For the text-containing cell, return its midpoint in (x, y) coordinate format. 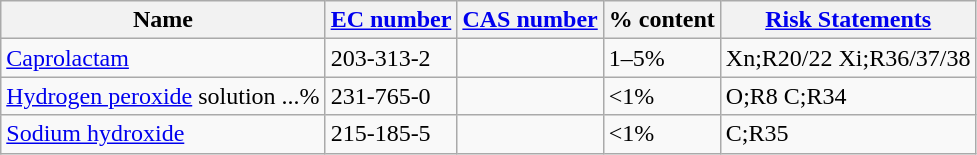
215-185-5 (391, 134)
C;R35 (848, 134)
Sodium hydroxide (163, 134)
Caprolactam (163, 58)
Risk Statements (848, 20)
EC number (391, 20)
Hydrogen peroxide solution ...% (163, 96)
203-313-2 (391, 58)
CAS number (530, 20)
% content (662, 20)
Xn;R20/22 Xi;R36/37/38 (848, 58)
O;R8 C;R34 (848, 96)
1–5% (662, 58)
231-765-0 (391, 96)
Name (163, 20)
